Identify which cell holds the provided text, then report its (X, Y) central coordinate. 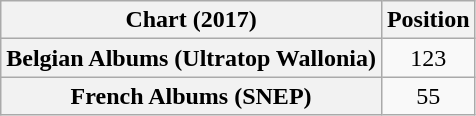
123 (428, 58)
Belgian Albums (Ultratop Wallonia) (192, 58)
Position (428, 20)
Chart (2017) (192, 20)
55 (428, 96)
French Albums (SNEP) (192, 96)
